From the cell containing the given text, extract its center point as (x, y) coordinate. 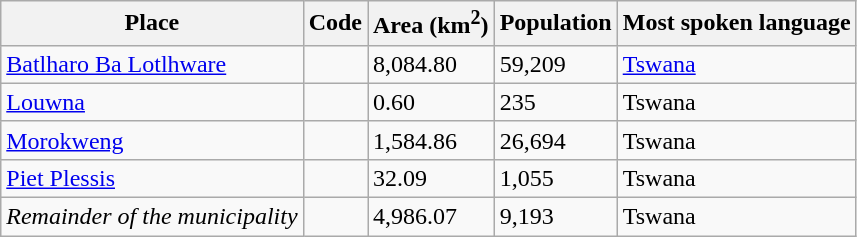
59,209 (556, 64)
4,986.07 (432, 217)
9,193 (556, 217)
Code (335, 24)
26,694 (556, 140)
Batlharo Ba Lotlhware (152, 64)
Piet Plessis (152, 178)
Population (556, 24)
Place (152, 24)
Morokweng (152, 140)
Remainder of the municipality (152, 217)
Louwna (152, 102)
32.09 (432, 178)
1,584.86 (432, 140)
1,055 (556, 178)
8,084.80 (432, 64)
235 (556, 102)
Most spoken language (736, 24)
0.60 (432, 102)
Area (km2) (432, 24)
